For the text-containing cell, return its midpoint in [x, y] coordinate format. 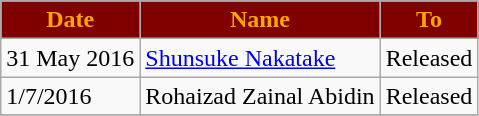
1/7/2016 [70, 96]
Name [260, 20]
Shunsuke Nakatake [260, 58]
Rohaizad Zainal Abidin [260, 96]
Date [70, 20]
31 May 2016 [70, 58]
To [429, 20]
